From the cell containing the given text, extract its center point as [x, y] coordinate. 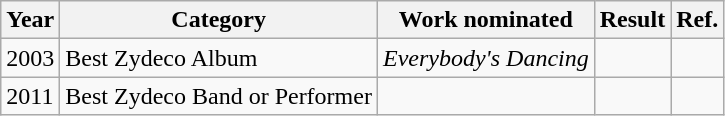
Year [30, 20]
Result [632, 20]
Best Zydeco Band or Performer [219, 96]
Ref. [698, 20]
Category [219, 20]
2011 [30, 96]
Work nominated [486, 20]
Everybody's Dancing [486, 58]
2003 [30, 58]
Best Zydeco Album [219, 58]
